Capture the cell that displays the provided text and extract its [X, Y] central coordinate. 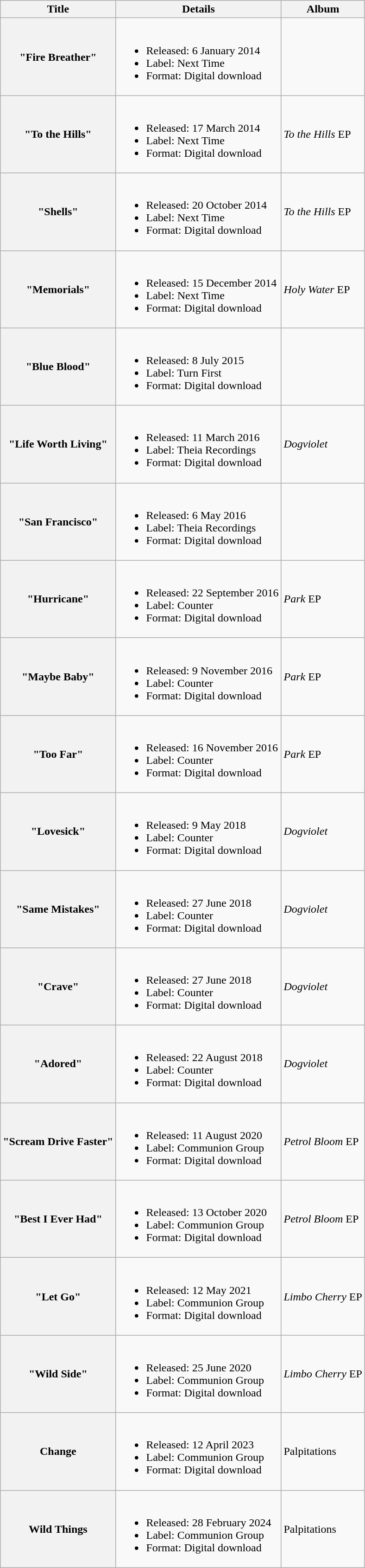
Details [198, 9]
Released: 22 September 2016Label: CounterFormat: Digital download [198, 599]
Released: 17 March 2014Label: Next TimeFormat: Digital download [198, 134]
"Blue Blood" [58, 366]
"Best I Ever Had" [58, 1219]
Released: 25 June 2020Label: Communion GroupFormat: Digital download [198, 1374]
Released: 6 May 2016Label: Theia RecordingsFormat: Digital download [198, 521]
Title [58, 9]
Released: 6 January 2014Label: Next TimeFormat: Digital download [198, 57]
"Hurricane" [58, 599]
Released: 11 March 2016Label: Theia RecordingsFormat: Digital download [198, 444]
Album [323, 9]
"Life Worth Living" [58, 444]
"Adored" [58, 1064]
"Too Far" [58, 754]
"Shells" [58, 211]
Wild Things [58, 1529]
"Crave" [58, 987]
"Fire Breather" [58, 57]
Released: 13 October 2020Label: Communion GroupFormat: Digital download [198, 1219]
Released: 22 August 2018Label: CounterFormat: Digital download [198, 1064]
Released: 16 November 2016Label: CounterFormat: Digital download [198, 754]
"Memorials" [58, 289]
"Same Mistakes" [58, 909]
"Let Go" [58, 1297]
Released: 12 April 2023Label: Communion GroupFormat: Digital download [198, 1452]
Released: 9 May 2018Label: CounterFormat: Digital download [198, 831]
"San Francisco" [58, 521]
Released: 9 November 2016Label: CounterFormat: Digital download [198, 676]
Released: 11 August 2020Label: Communion GroupFormat: Digital download [198, 1142]
"Lovesick" [58, 831]
"Wild Side" [58, 1374]
"To the Hills" [58, 134]
Change [58, 1452]
Holy Water EP [323, 289]
Released: 12 May 2021Label: Communion GroupFormat: Digital download [198, 1297]
Released: 28 February 2024Label: Communion GroupFormat: Digital download [198, 1529]
"Scream Drive Faster" [58, 1142]
Released: 8 July 2015Label: Turn FirstFormat: Digital download [198, 366]
"Maybe Baby" [58, 676]
Released: 15 December 2014Label: Next TimeFormat: Digital download [198, 289]
Released: 20 October 2014Label: Next TimeFormat: Digital download [198, 211]
